Return the [X, Y] coordinate for the center point of the cell that contains the specified text.  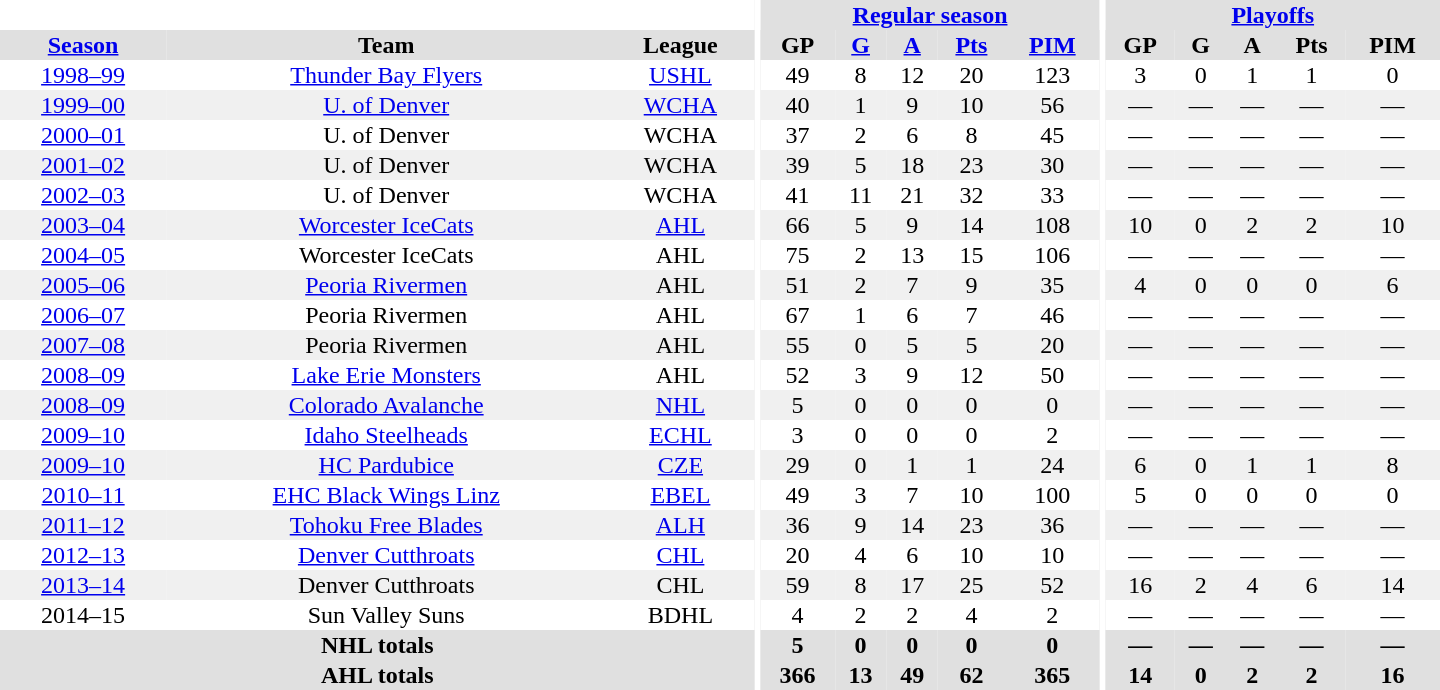
32 [972, 195]
NHL [680, 405]
2010–11 [83, 495]
15 [972, 255]
100 [1052, 495]
366 [798, 675]
Tohoku Free Blades [386, 525]
51 [798, 285]
123 [1052, 75]
League [680, 45]
365 [1052, 675]
30 [1052, 165]
HC Pardubice [386, 465]
Thunder Bay Flyers [386, 75]
106 [1052, 255]
17 [912, 585]
55 [798, 345]
AHL totals [378, 675]
50 [1052, 375]
2003–04 [83, 225]
Idaho Steelheads [386, 435]
Colorado Avalanche [386, 405]
2000–01 [83, 135]
Sun Valley Suns [386, 615]
21 [912, 195]
BDHL [680, 615]
Regular season [930, 15]
2006–07 [83, 315]
2007–08 [83, 345]
Team [386, 45]
1998–99 [83, 75]
2011–12 [83, 525]
75 [798, 255]
2012–13 [83, 555]
2013–14 [83, 585]
NHL totals [378, 645]
ECHL [680, 435]
CZE [680, 465]
Season [83, 45]
59 [798, 585]
2001–02 [83, 165]
EBEL [680, 495]
67 [798, 315]
USHL [680, 75]
2004–05 [83, 255]
66 [798, 225]
108 [1052, 225]
29 [798, 465]
Lake Erie Monsters [386, 375]
1999–00 [83, 105]
ALH [680, 525]
Playoffs [1272, 15]
62 [972, 675]
18 [912, 165]
24 [1052, 465]
2002–03 [83, 195]
41 [798, 195]
56 [1052, 105]
11 [861, 195]
45 [1052, 135]
25 [972, 585]
46 [1052, 315]
EHC Black Wings Linz [386, 495]
35 [1052, 285]
39 [798, 165]
40 [798, 105]
2005–06 [83, 285]
33 [1052, 195]
37 [798, 135]
2014–15 [83, 615]
